Return [x, y] of the center of cell containing provided text 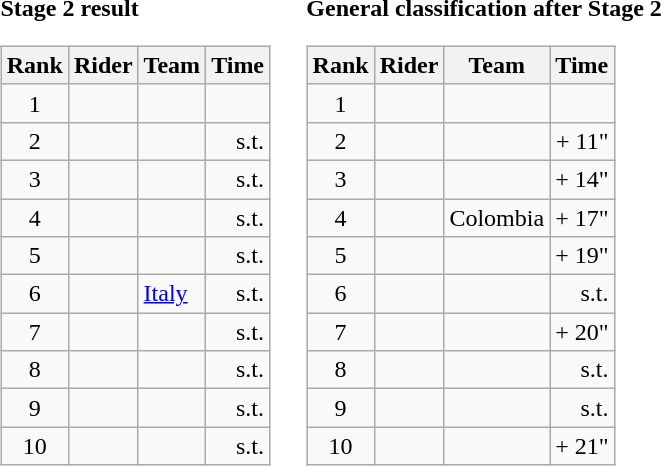
Italy [172, 294]
+ 14" [582, 179]
+ 21" [582, 446]
+ 11" [582, 141]
+ 20" [582, 332]
Colombia [497, 217]
+ 17" [582, 217]
+ 19" [582, 256]
